Provide the (X, Y) coordinate of the cell's center where the given text is located.  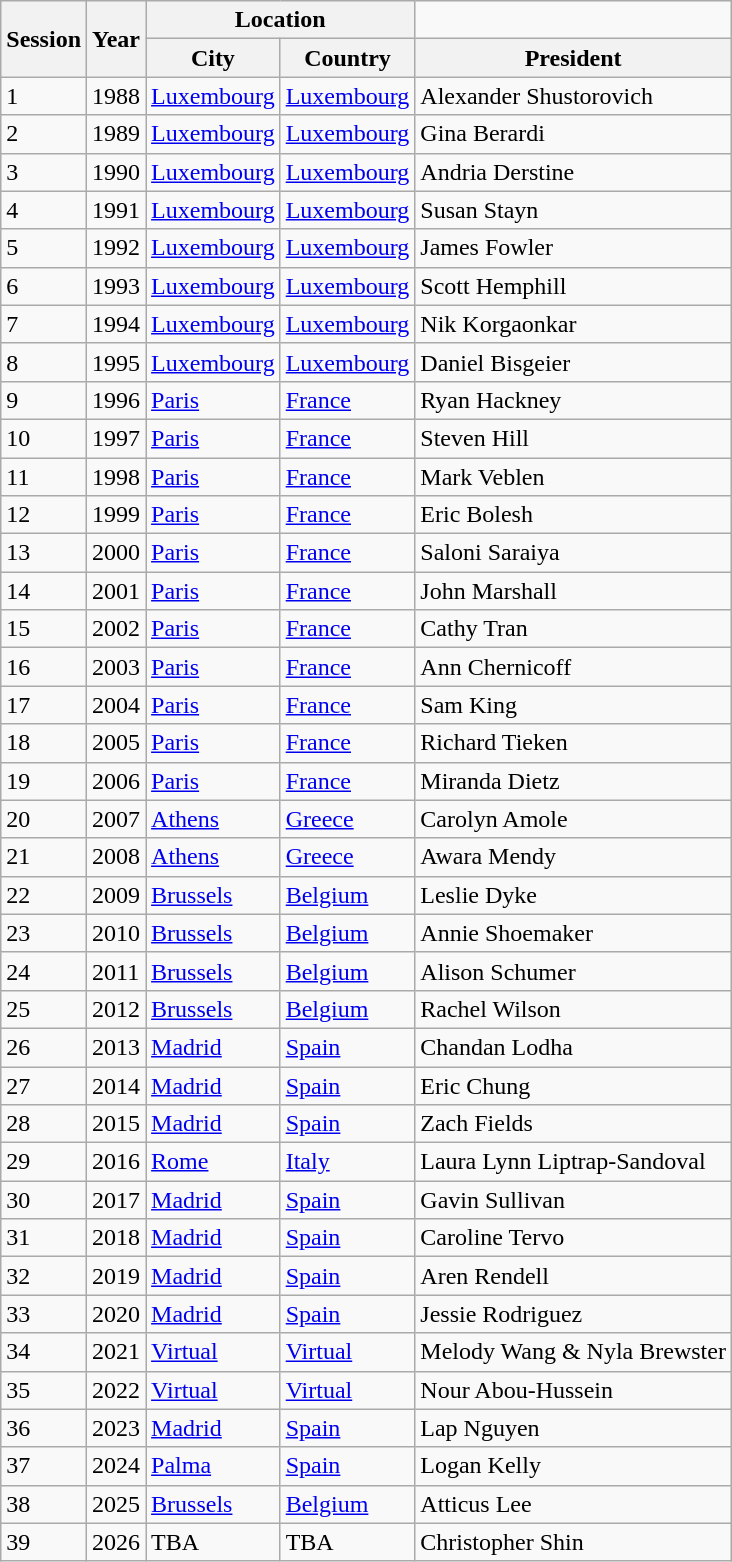
13 (44, 553)
Eric Bolesh (574, 515)
2015 (116, 1124)
Session (44, 39)
2002 (116, 629)
Scott Hemphill (574, 286)
2021 (116, 1352)
2024 (116, 1466)
33 (44, 1314)
2014 (116, 1085)
1996 (116, 400)
Aren Rendell (574, 1276)
Chandan Lodha (574, 1047)
8 (44, 362)
1989 (116, 134)
9 (44, 400)
14 (44, 591)
Awara Mendy (574, 857)
6 (44, 286)
2020 (116, 1314)
35 (44, 1390)
Lap Nguyen (574, 1428)
3 (44, 172)
1988 (116, 96)
President (574, 58)
27 (44, 1085)
1991 (116, 210)
2001 (116, 591)
2000 (116, 553)
Rome (214, 1162)
39 (44, 1542)
2012 (116, 1009)
1992 (116, 248)
Country (348, 58)
2016 (116, 1162)
2009 (116, 895)
29 (44, 1162)
1998 (116, 477)
1999 (116, 515)
2018 (116, 1238)
25 (44, 1009)
Saloni Saraiya (574, 553)
Carolyn Amole (574, 819)
17 (44, 705)
4 (44, 210)
Zach Fields (574, 1124)
31 (44, 1238)
2017 (116, 1200)
Steven Hill (574, 438)
Atticus Lee (574, 1504)
Melody Wang & Nyla Brewster (574, 1352)
38 (44, 1504)
City (214, 58)
Daniel Bisgeier (574, 362)
2011 (116, 971)
Nik Korgaonkar (574, 324)
1993 (116, 286)
Christopher Shin (574, 1542)
5 (44, 248)
32 (44, 1276)
2010 (116, 933)
15 (44, 629)
Laura Lynn Liptrap-Sandoval (574, 1162)
1 (44, 96)
1997 (116, 438)
Miranda Dietz (574, 781)
2007 (116, 819)
1990 (116, 172)
Palma (214, 1466)
Nour Abou-Hussein (574, 1390)
2006 (116, 781)
36 (44, 1428)
Mark Veblen (574, 477)
Logan Kelly (574, 1466)
Leslie Dyke (574, 895)
Gina Berardi (574, 134)
Italy (348, 1162)
2004 (116, 705)
2023 (116, 1428)
Jessie Rodriguez (574, 1314)
24 (44, 971)
Alison Schumer (574, 971)
Gavin Sullivan (574, 1200)
11 (44, 477)
2008 (116, 857)
2022 (116, 1390)
Location (280, 20)
20 (44, 819)
34 (44, 1352)
John Marshall (574, 591)
7 (44, 324)
19 (44, 781)
1995 (116, 362)
Ann Chernicoff (574, 667)
2013 (116, 1047)
Eric Chung (574, 1085)
2026 (116, 1542)
30 (44, 1200)
Cathy Tran (574, 629)
1994 (116, 324)
28 (44, 1124)
10 (44, 438)
Andria Derstine (574, 172)
2003 (116, 667)
12 (44, 515)
23 (44, 933)
Sam King (574, 705)
2019 (116, 1276)
Susan Stayn (574, 210)
Annie Shoemaker (574, 933)
Richard Tieken (574, 743)
Rachel Wilson (574, 1009)
26 (44, 1047)
22 (44, 895)
James Fowler (574, 248)
Alexander Shustorovich (574, 96)
Year (116, 39)
2 (44, 134)
18 (44, 743)
16 (44, 667)
Caroline Tervo (574, 1238)
Ryan Hackney (574, 400)
2005 (116, 743)
2025 (116, 1504)
37 (44, 1466)
21 (44, 857)
